Detect which cell encompasses the target text, then output its [x, y] center coordinate. 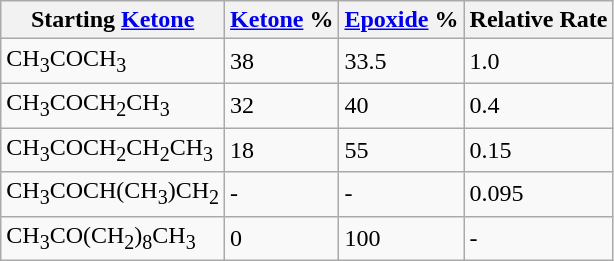
Relative Rate [538, 20]
CH3CO(CH2)8CH3 [113, 238]
38 [282, 61]
55 [402, 150]
18 [282, 150]
33.5 [402, 61]
CH3COCH2CH3 [113, 105]
0.15 [538, 150]
0.095 [538, 194]
32 [282, 105]
0.4 [538, 105]
1.0 [538, 61]
Epoxide % [402, 20]
40 [402, 105]
Ketone % [282, 20]
100 [402, 238]
CH3COCH2CH2CH3 [113, 150]
CH3COCH3 [113, 61]
0 [282, 238]
CH3COCH(CH3)CH2 [113, 194]
Starting Ketone [113, 20]
